For the text-containing cell, return its midpoint in (x, y) coordinate format. 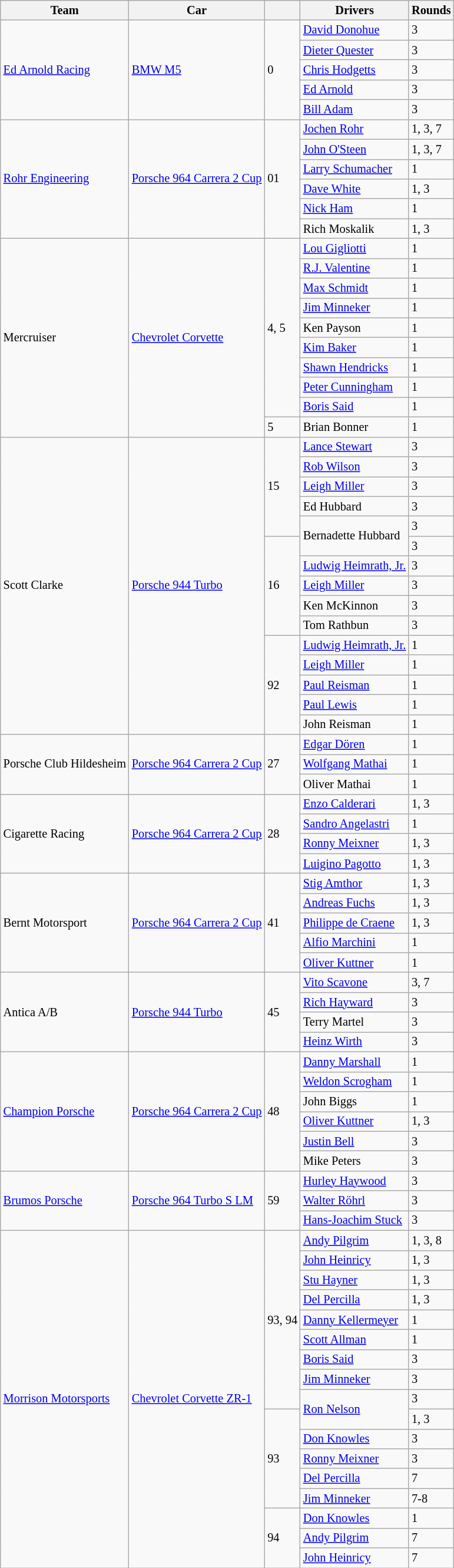
Brian Bonner (354, 427)
Weldon Scrogham (354, 1082)
94 (283, 1537)
3, 7 (431, 983)
Antica A/B (65, 1013)
Ed Hubbard (354, 506)
John Reisman (354, 724)
Heinz Wirth (354, 1042)
Bernt Motorsport (65, 923)
5 (283, 427)
16 (283, 585)
Drivers (354, 10)
Danny Marshall (354, 1062)
7-8 (431, 1498)
Edgar Dören (354, 745)
Rich Hayward (354, 1002)
Terry Martel (354, 1022)
Cigarette Racing (65, 834)
Larry Schumacher (354, 169)
Rob Wilson (354, 466)
0 (283, 70)
Andreas Fuchs (354, 903)
Nick Ham (354, 209)
Rounds (431, 10)
Ken Payson (354, 328)
Stig Amthor (354, 883)
R.J. Valentine (354, 268)
Porsche 964 Turbo S LM (197, 1200)
John Biggs (354, 1101)
15 (283, 486)
Wolfgang Mathai (354, 764)
Ed Arnold Racing (65, 70)
Ken McKinnon (354, 605)
Tom Rathbun (354, 625)
Dieter Quester (354, 50)
Justin Bell (354, 1141)
45 (283, 1013)
Ron Nelson (354, 1409)
Lou Gigliotti (354, 248)
93 (283, 1458)
Rich Moskalik (354, 229)
Danny Kellermeyer (354, 1320)
Mike Peters (354, 1161)
Morrison Motorsports (65, 1399)
David Donohue (354, 30)
Lance Stewart (354, 447)
Dave White (354, 189)
Max Schmidt (354, 288)
Paul Lewis (354, 704)
Bernadette Hubbard (354, 535)
John O'Steen (354, 149)
Walter Röhrl (354, 1201)
Bill Adam (354, 110)
28 (283, 834)
Alfio Marchini (354, 943)
59 (283, 1200)
Chevrolet Corvette ZR-1 (197, 1399)
1, 3, 8 (431, 1240)
Ed Arnold (354, 90)
01 (283, 179)
93, 94 (283, 1319)
Paul Reisman (354, 685)
Hurley Haywood (354, 1181)
Champion Porsche (65, 1111)
Kim Baker (354, 347)
Brumos Porsche (65, 1200)
27 (283, 764)
48 (283, 1111)
Rohr Engineering (65, 179)
4, 5 (283, 328)
Porsche Club Hildesheim (65, 764)
Philippe de Craene (354, 923)
Luigino Pagotto (354, 864)
Vito Scavone (354, 983)
Jochen Rohr (354, 129)
Mercruiser (65, 337)
Scott Clarke (65, 586)
Team (65, 10)
Stu Hayner (354, 1280)
41 (283, 923)
Chris Hodgetts (354, 70)
Car (197, 10)
Shawn Hendricks (354, 367)
Sandro Angelastri (354, 823)
Peter Cunningham (354, 387)
92 (283, 684)
Scott Allman (354, 1339)
BMW M5 (197, 70)
Chevrolet Corvette (197, 337)
Oliver Mathai (354, 784)
Hans-Joachim Stuck (354, 1220)
Enzo Calderari (354, 804)
